For the text-containing cell, return its midpoint in (x, y) coordinate format. 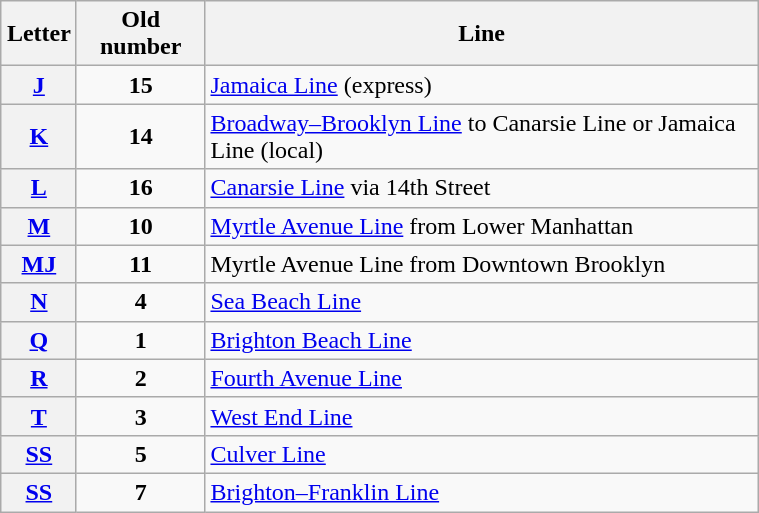
3 (140, 416)
Fourth Avenue Line (482, 378)
Culver Line (482, 454)
Old number (140, 34)
N (38, 302)
West End Line (482, 416)
15 (140, 85)
Brighton–Franklin Line (482, 492)
T (38, 416)
Letter (38, 34)
Canarsie Line via 14th Street (482, 188)
J (38, 85)
11 (140, 264)
14 (140, 136)
Myrtle Avenue Line from Lower Manhattan (482, 226)
1 (140, 340)
Q (38, 340)
5 (140, 454)
Jamaica Line (express) (482, 85)
L (38, 188)
R (38, 378)
MJ (38, 264)
10 (140, 226)
K (38, 136)
Brighton Beach Line (482, 340)
Line (482, 34)
M (38, 226)
2 (140, 378)
Sea Beach Line (482, 302)
16 (140, 188)
Broadway–Brooklyn Line to Canarsie Line or Jamaica Line (local) (482, 136)
Myrtle Avenue Line from Downtown Brooklyn (482, 264)
4 (140, 302)
7 (140, 492)
